Return the (X, Y) coordinate for the center point of the cell that contains the specified text.  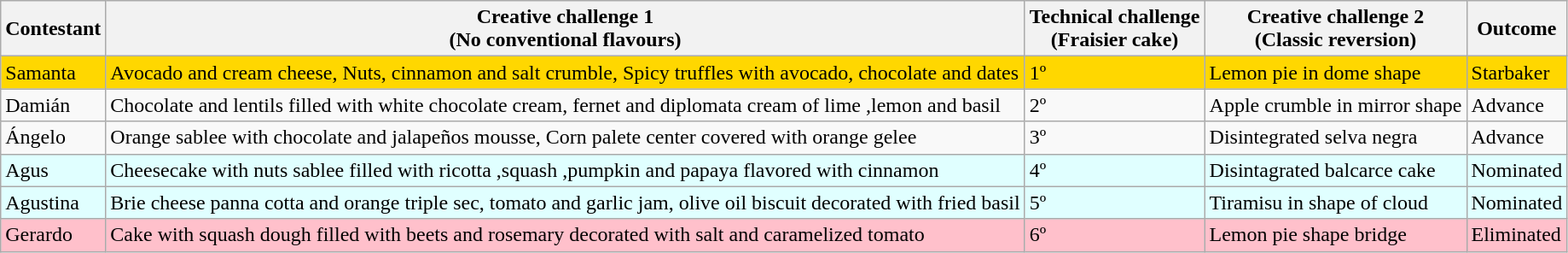
2º (1114, 105)
Disintegrated selva negra (1336, 138)
Damián (53, 105)
Technical challenge(Fraisier cake) (1114, 29)
1º (1114, 73)
3º (1114, 138)
Starbaker (1517, 73)
Ángelo (53, 138)
Orange sablee with chocolate and jalapeños mousse, Corn palete center covered with orange gelee (565, 138)
Agustina (53, 203)
Disintagrated balcarce cake (1336, 170)
Lemon pie in dome shape (1336, 73)
Creative challenge 2(Classic reversion) (1336, 29)
Eliminated (1517, 235)
Gerardo (53, 235)
Brie cheese panna cotta and orange triple sec, tomato and garlic jam, olive oil biscuit decorated with fried basil (565, 203)
Creative challenge 1(No conventional flavours) (565, 29)
Outcome (1517, 29)
Contestant (53, 29)
4º (1114, 170)
Samanta (53, 73)
Avocado and cream cheese, Nuts, cinnamon and salt crumble, Spicy truffles with avocado, chocolate and dates (565, 73)
Cheesecake with nuts sablee filled with ricotta ,squash ,pumpkin and papaya flavored with cinnamon (565, 170)
Lemon pie shape bridge (1336, 235)
Chocolate and lentils filled with white chocolate cream, fernet and diplomata cream of lime ,lemon and basil (565, 105)
Apple crumble in mirror shape (1336, 105)
Cake with squash dough filled with beets and rosemary decorated with salt and caramelized tomato (565, 235)
5º (1114, 203)
Tiramisu in shape of cloud (1336, 203)
Agus (53, 170)
6º (1114, 235)
